Capture the cell that displays the provided text and extract its [x, y] central coordinate. 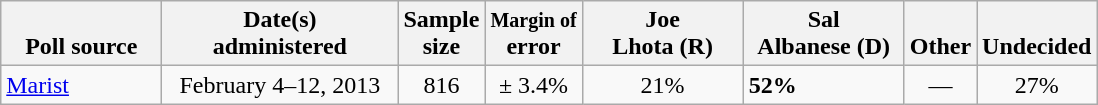
27% [1037, 85]
JoeLhota (R) [662, 34]
Poll source [82, 34]
± 3.4% [534, 85]
52% [824, 85]
Marist [82, 85]
Margin oferror [534, 34]
Samplesize [442, 34]
Undecided [1037, 34]
Date(s)administered [280, 34]
February 4–12, 2013 [280, 85]
Other [940, 34]
21% [662, 85]
816 [442, 85]
SalAlbanese (D) [824, 34]
— [940, 85]
